Return [x, y] of the center of cell containing provided text 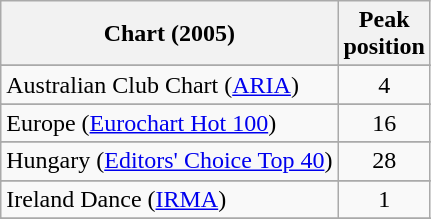
Australian Club Chart (ARIA) [170, 85]
1 [384, 199]
Ireland Dance (IRMA) [170, 199]
16 [384, 123]
Peakposition [384, 34]
28 [384, 161]
Chart (2005) [170, 34]
Hungary (Editors' Choice Top 40) [170, 161]
Europe (Eurochart Hot 100) [170, 123]
4 [384, 85]
